Determine the [x, y] coordinate at the center of the cell enclosing the given text.  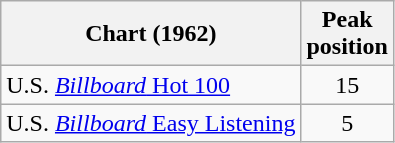
U.S. Billboard Hot 100 [151, 85]
15 [347, 85]
5 [347, 123]
Chart (1962) [151, 34]
Peakposition [347, 34]
U.S. Billboard Easy Listening [151, 123]
